Search for the cell housing the specified text and yield its (X, Y) center coordinate. 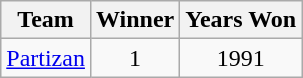
Winner (134, 20)
Years Won (241, 20)
1991 (241, 58)
Team (46, 20)
Partizan (46, 58)
1 (134, 58)
